From the cell containing the given text, extract its center point as (x, y) coordinate. 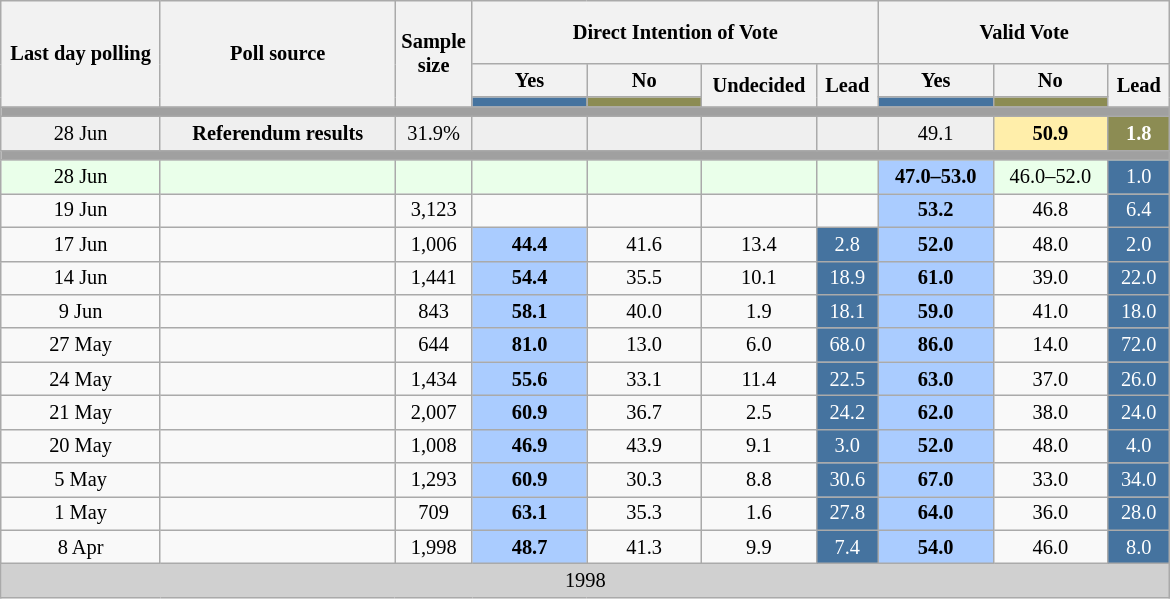
54.4 (530, 278)
44.4 (530, 244)
22.0 (1139, 278)
6.0 (760, 345)
58.1 (530, 311)
30.6 (847, 480)
10.1 (760, 278)
1,998 (434, 547)
17 Jun (81, 244)
5 May (81, 480)
709 (434, 513)
Poll source (278, 53)
7.4 (847, 547)
2,007 (434, 412)
Direct Intention of Vote (675, 32)
54.0 (936, 547)
67.0 (936, 480)
3.0 (847, 446)
31.9% (434, 133)
63.0 (936, 379)
22.5 (847, 379)
30.3 (644, 480)
34.0 (1139, 480)
644 (434, 345)
41.0 (1050, 311)
1,008 (434, 446)
68.0 (847, 345)
2.5 (760, 412)
39.0 (1050, 278)
35.5 (644, 278)
46.9 (530, 446)
40.0 (644, 311)
8.0 (1139, 547)
72.0 (1139, 345)
27 May (81, 345)
46.8 (1050, 210)
1 May (81, 513)
59.0 (936, 311)
Last day polling (81, 53)
38.0 (1050, 412)
1,006 (434, 244)
37.0 (1050, 379)
43.9 (644, 446)
26.0 (1139, 379)
35.3 (644, 513)
Sample size (434, 53)
46.0–52.0 (1050, 177)
53.2 (936, 210)
21 May (81, 412)
Undecided (760, 84)
18.9 (847, 278)
9 Jun (81, 311)
20 May (81, 446)
4.0 (1139, 446)
41.6 (644, 244)
6.4 (1139, 210)
81.0 (530, 345)
33.1 (644, 379)
1.0 (1139, 177)
48.7 (530, 547)
11.4 (760, 379)
49.1 (936, 133)
41.3 (644, 547)
1.8 (1139, 133)
1,293 (434, 480)
55.6 (530, 379)
9.1 (760, 446)
843 (434, 311)
1.6 (760, 513)
18.1 (847, 311)
61.0 (936, 278)
9.9 (760, 547)
14 Jun (81, 278)
46.0 (1050, 547)
1.9 (760, 311)
62.0 (936, 412)
64.0 (936, 513)
3,123 (434, 210)
1998 (586, 581)
24.0 (1139, 412)
19 Jun (81, 210)
8 Apr (81, 547)
36.0 (1050, 513)
50.9 (1050, 133)
2.8 (847, 244)
14.0 (1050, 345)
36.7 (644, 412)
24 May (81, 379)
63.1 (530, 513)
47.0–53.0 (936, 177)
27.8 (847, 513)
86.0 (936, 345)
1,441 (434, 278)
13.4 (760, 244)
8.8 (760, 480)
24.2 (847, 412)
2.0 (1139, 244)
13.0 (644, 345)
1,434 (434, 379)
18.0 (1139, 311)
Referendum results (278, 133)
33.0 (1050, 480)
Valid Vote (1024, 32)
28.0 (1139, 513)
